Locate the cell with the specified text and output its (x, y) center coordinate. 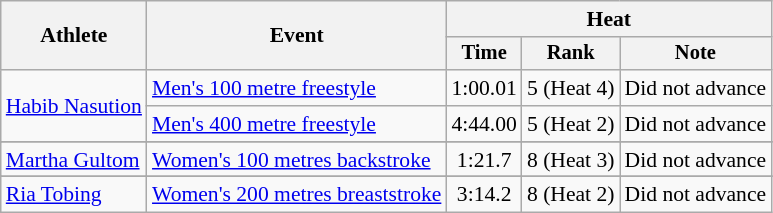
Men's 400 metre freestyle (296, 124)
3:14.2 (484, 195)
Women's 200 metres breaststroke (296, 195)
Rank (571, 54)
Ria Tobing (74, 195)
Women's 100 metres backstroke (296, 160)
5 (Heat 2) (571, 124)
Note (696, 54)
8 (Heat 3) (571, 160)
5 (Heat 4) (571, 88)
Heat (608, 19)
Event (296, 36)
4:44.00 (484, 124)
1:21.7 (484, 160)
1:00.01 (484, 88)
Men's 100 metre freestyle (296, 88)
Athlete (74, 36)
Habib Nasution (74, 106)
Martha Gultom (74, 160)
Time (484, 54)
8 (Heat 2) (571, 195)
